Identify which cell holds the provided text, then report its (X, Y) central coordinate. 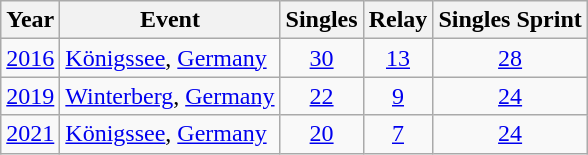
30 (322, 58)
28 (510, 58)
Event (170, 20)
Singles Sprint (510, 20)
13 (398, 58)
Relay (398, 20)
22 (322, 96)
Year (30, 20)
Singles (322, 20)
Winterberg, Germany (170, 96)
2021 (30, 134)
9 (398, 96)
20 (322, 134)
2016 (30, 58)
7 (398, 134)
2019 (30, 96)
